Determine the [x, y] coordinate at the center of the cell enclosing the given text.  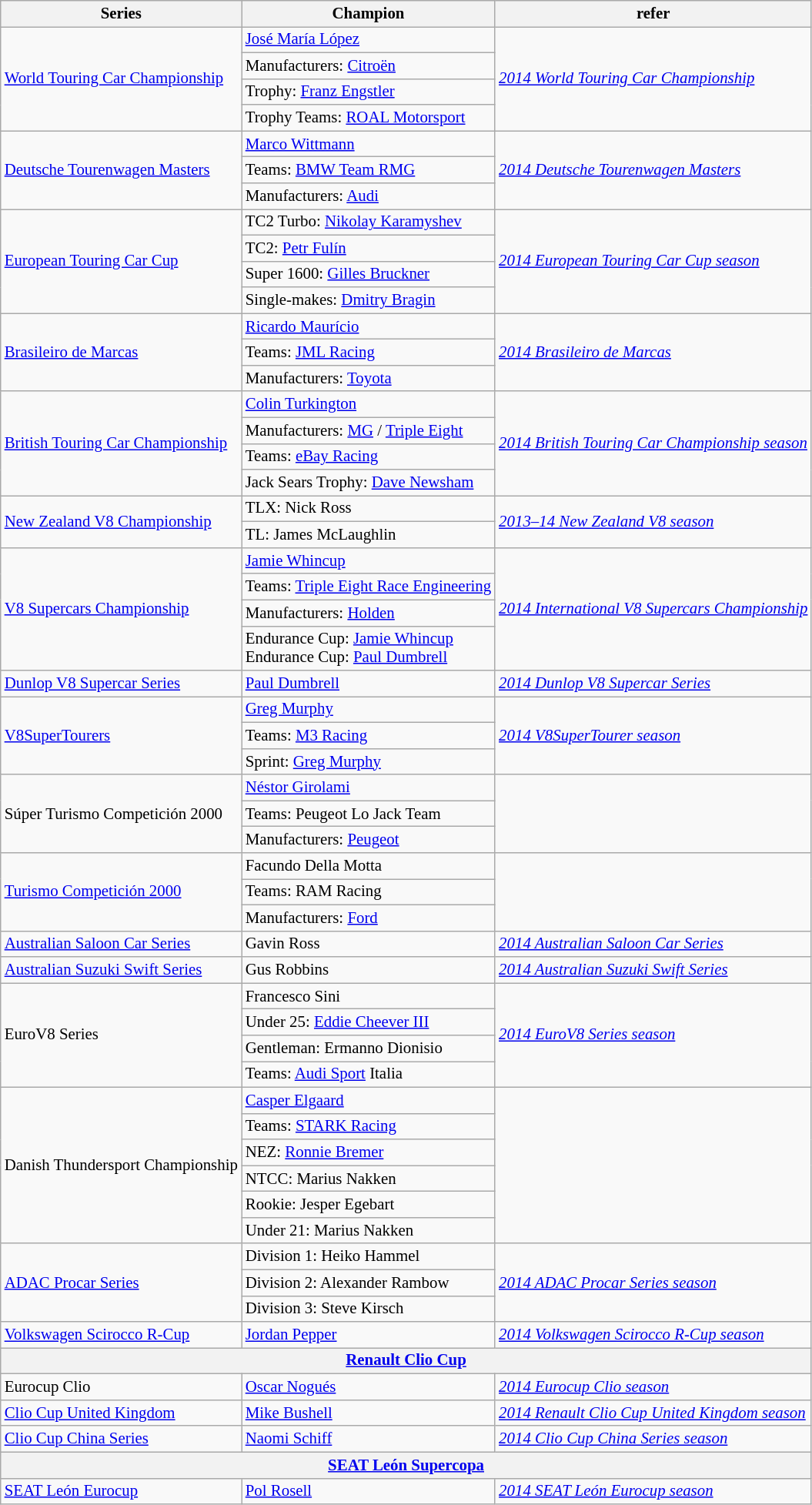
Clio Cup China Series [122, 1439]
Manufacturers: MG / Triple Eight [368, 430]
Jack Sears Trophy: Dave Newsham [368, 483]
Oscar Nogués [368, 1387]
Australian Suzuki Swift Series [122, 970]
TL: James McLaughlin [368, 535]
NEZ: Ronnie Bremer [368, 1152]
Clio Cup United Kingdom [122, 1413]
Division 3: Steve Kirsch [368, 1309]
Champion [368, 14]
Súper Turismo Competición 2000 [122, 814]
Marco Wittmann [368, 144]
Teams: Peugeot Lo Jack Team [368, 814]
Mike Bushell [368, 1413]
Naomi Schiff [368, 1439]
ADAC Procar Series [122, 1283]
Jamie Whincup [368, 560]
SEAT León Eurocup [122, 1491]
World Touring Car Championship [122, 79]
Deutsche Tourenwagen Masters [122, 170]
2014 SEAT León Eurocup season [653, 1491]
2014 World Touring Car Championship [653, 79]
Brasileiro de Marcas [122, 353]
TC2: Petr Fulín [368, 248]
Teams: M3 Racing [368, 735]
Teams: Audi Sport Italia [368, 1074]
2014 Renault Clio Cup United Kingdom season [653, 1413]
Ricardo Maurício [368, 326]
Super 1600: Gilles Bruckner [368, 274]
Under 25: Eddie Cheever III [368, 1022]
Manufacturers: Ford [368, 918]
Series [122, 14]
V8SuperTourers [122, 736]
2014 Dunlop V8 Supercar Series [653, 684]
Teams: JML Racing [368, 353]
2014 Australian Saloon Car Series [653, 944]
Néstor Girolami [368, 788]
SEAT León Supercopa [406, 1465]
TLX: Nick Ross [368, 509]
2014 Brasileiro de Marcas [653, 353]
2014 Volkswagen Scirocco R-Cup season [653, 1335]
refer [653, 14]
Jordan Pepper [368, 1335]
Teams: BMW Team RMG [368, 170]
British Touring Car Championship [122, 443]
New Zealand V8 Championship [122, 522]
Manufacturers: Citroën [368, 65]
Gus Robbins [368, 970]
Endurance Cup: Jamie WhincupEndurance Cup: Paul Dumbrell [368, 648]
Greg Murphy [368, 710]
Gavin Ross [368, 944]
Facundo Della Motta [368, 866]
2014 EuroV8 Series season [653, 1035]
Paul Dumbrell [368, 684]
2014 European Touring Car Cup season [653, 260]
2014 British Touring Car Championship season [653, 443]
Gentleman: Ermanno Dionisio [368, 1048]
Under 21: Marius Nakken [368, 1230]
Sprint: Greg Murphy [368, 761]
V8 Supercars Championship [122, 608]
Division 2: Alexander Rambow [368, 1283]
EuroV8 Series [122, 1035]
Renault Clio Cup [406, 1361]
Manufacturers: Toyota [368, 378]
Casper Elgaard [368, 1100]
2014 International V8 Supercars Championship [653, 608]
Teams: Triple Eight Race Engineering [368, 587]
Manufacturers: Peugeot [368, 840]
Volkswagen Scirocco R-Cup [122, 1335]
2014 ADAC Procar Series season [653, 1283]
Trophy Teams: ROAL Motorsport [368, 118]
Dunlop V8 Supercar Series [122, 684]
Teams: STARK Racing [368, 1126]
Teams: RAM Racing [368, 892]
Manufacturers: Audi [368, 196]
Rookie: Jesper Egebart [368, 1205]
TC2 Turbo: Nikolay Karamyshev [368, 222]
Danish Thundersport Championship [122, 1166]
2014 V8SuperTourer season [653, 736]
Manufacturers: Holden [368, 613]
Australian Saloon Car Series [122, 944]
2014 Clio Cup China Series season [653, 1439]
2014 Australian Suzuki Swift Series [653, 970]
José María López [368, 39]
Eurocup Clio [122, 1387]
2013–14 New Zealand V8 season [653, 522]
Colin Turkington [368, 404]
Pol Rosell [368, 1491]
Single-makes: Dmitry Bragin [368, 300]
2014 Eurocup Clio season [653, 1387]
Division 1: Heiko Hammel [368, 1256]
2014 Deutsche Tourenwagen Masters [653, 170]
Turismo Competición 2000 [122, 892]
European Touring Car Cup [122, 260]
Trophy: Franz Engstler [368, 92]
NTCC: Marius Nakken [368, 1179]
Francesco Sini [368, 996]
Teams: eBay Racing [368, 457]
